Provide the [X, Y] coordinate of the cell's center where the given text is located.  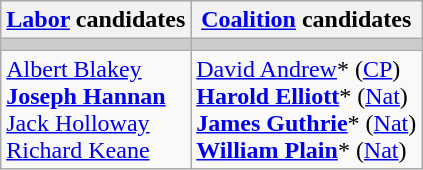
Coalition candidates [306, 20]
Albert BlakeyJoseph HannanJack HollowayRichard Keane [96, 110]
David Andrew* (CP)Harold Elliott* (Nat)James Guthrie* (Nat)William Plain* (Nat) [306, 110]
Labor candidates [96, 20]
